Detect which cell encompasses the target text, then output its (x, y) center coordinate. 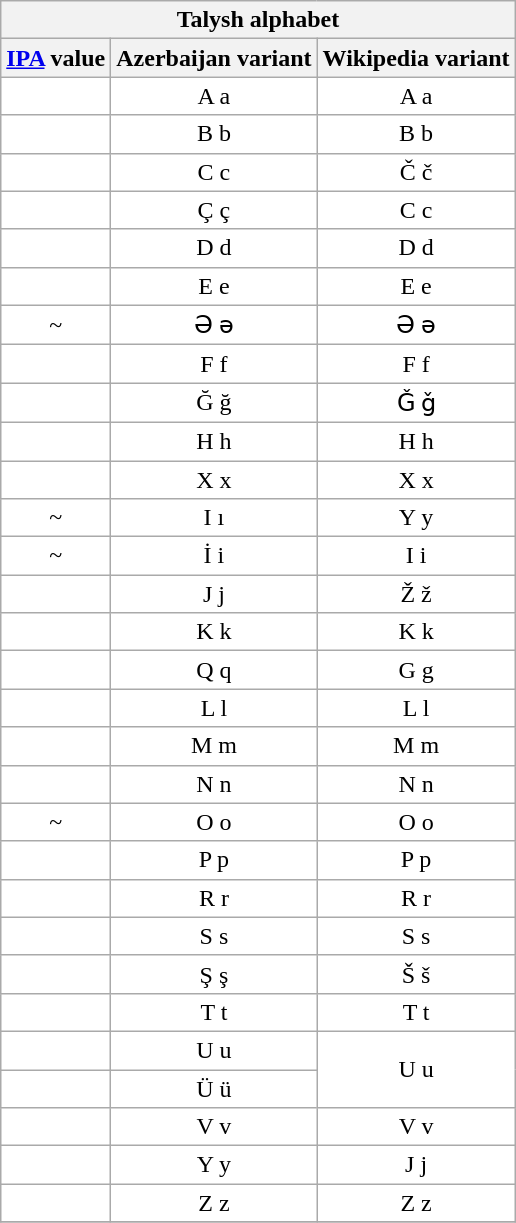
Azerbaijan variant (214, 58)
G g (416, 670)
Č č (416, 172)
İ i (214, 556)
IPA value (56, 58)
Ü ü (214, 1089)
Ğ ğ (214, 403)
Š š (416, 974)
Ǧ ǧ (416, 403)
Q q (214, 670)
I i (416, 556)
Ž ž (416, 594)
I ı (214, 518)
Ç ç (214, 210)
Talysh alphabet (258, 20)
Wikipedia variant (416, 58)
Ş ş (214, 974)
